Determine the (X, Y) coordinate at the center of the cell enclosing the given text.  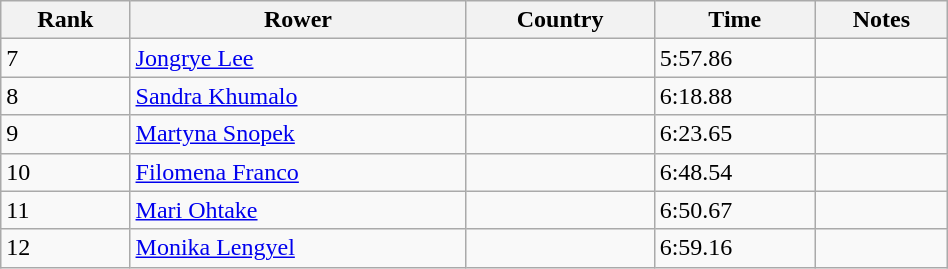
9 (66, 134)
6:48.54 (734, 172)
11 (66, 210)
Martyna Snopek (298, 134)
Notes (881, 20)
6:23.65 (734, 134)
Mari Ohtake (298, 210)
Time (734, 20)
Rank (66, 20)
10 (66, 172)
7 (66, 58)
12 (66, 248)
8 (66, 96)
6:18.88 (734, 96)
Country (560, 20)
Jongrye Lee (298, 58)
Monika Lengyel (298, 248)
6:59.16 (734, 248)
5:57.86 (734, 58)
Filomena Franco (298, 172)
Rower (298, 20)
6:50.67 (734, 210)
Sandra Khumalo (298, 96)
